Return [x, y] of the center of cell containing provided text 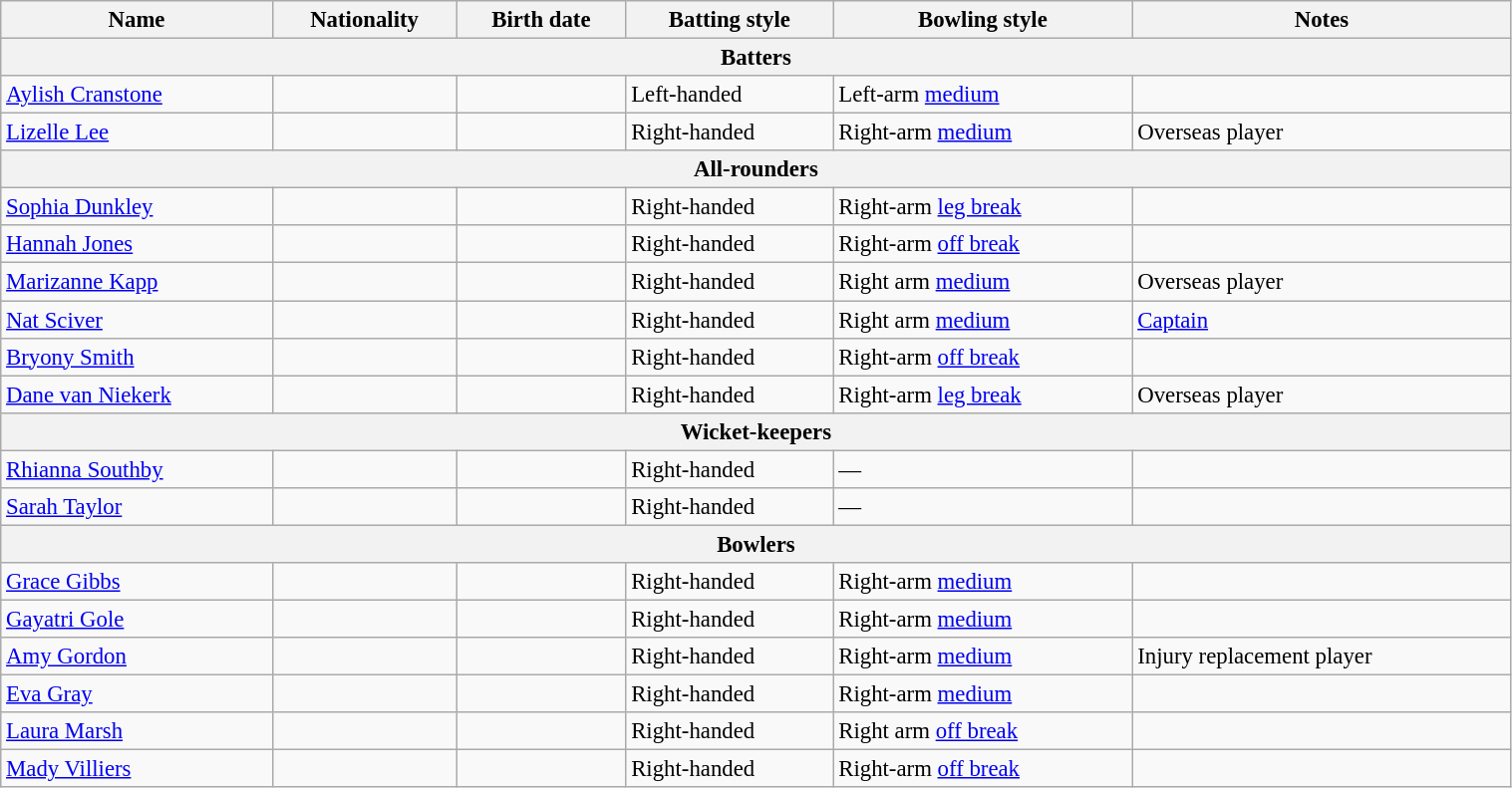
Right arm off break [983, 731]
Birth date [541, 20]
Left-handed [730, 95]
Bowling style [983, 20]
Captain [1322, 320]
Amy Gordon [138, 657]
Batting style [730, 20]
Notes [1322, 20]
Left-arm medium [983, 95]
Sophia Dunkley [138, 207]
Aylish Cranstone [138, 95]
Lizelle Lee [138, 132]
Mady Villiers [138, 769]
Bowlers [756, 544]
Dane van Niekerk [138, 394]
Name [138, 20]
Laura Marsh [138, 731]
Nat Sciver [138, 320]
Rhianna Southby [138, 469]
Injury replacement player [1322, 657]
Sarah Taylor [138, 507]
Batters [756, 58]
All-rounders [756, 169]
Marizanne Kapp [138, 282]
Nationality [365, 20]
Bryony Smith [138, 357]
Eva Gray [138, 694]
Wicket-keepers [756, 431]
Hannah Jones [138, 244]
Gayatri Gole [138, 619]
Grace Gibbs [138, 582]
